Provide the (x, y) coordinate of the cell's center where the given text is located.  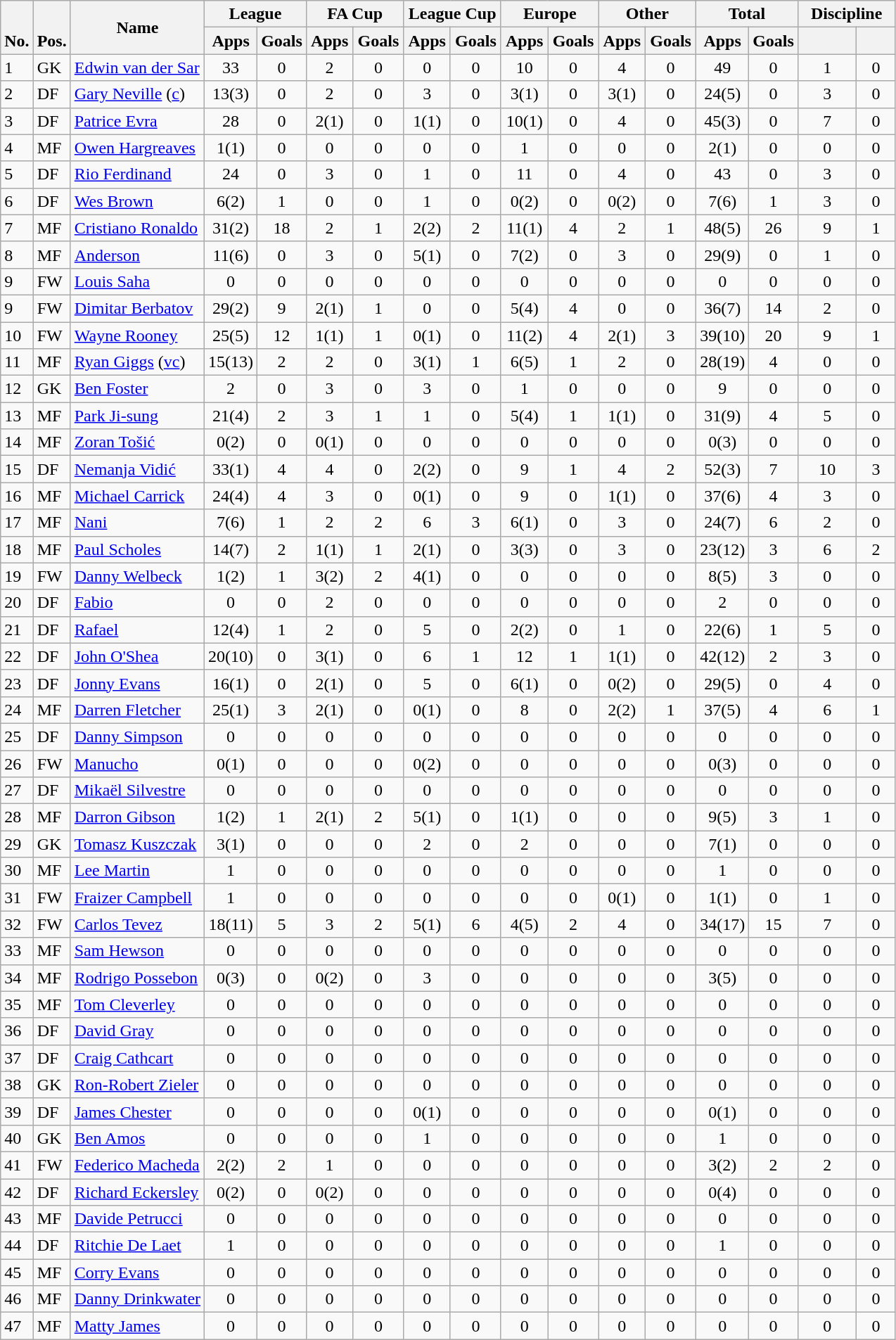
19 (17, 576)
29(2) (231, 308)
11(1) (525, 228)
7(1) (723, 844)
Ron-Robert Zieler (137, 1085)
36(7) (723, 308)
30 (17, 871)
Ritchie De Laet (137, 1246)
24(4) (231, 496)
31 (17, 898)
37(5) (723, 710)
22(6) (723, 630)
45 (17, 1272)
Louis Saha (137, 281)
29 (17, 844)
Owen Hargreaves (137, 148)
Nemanja Vidić (137, 469)
Michael Carrick (137, 496)
35 (17, 1004)
21(4) (231, 416)
Manucho (137, 763)
No. (17, 27)
3(5) (723, 978)
49 (723, 68)
41 (17, 1165)
34 (17, 978)
Cristiano Ronaldo (137, 228)
Jonny Evans (137, 683)
Dimitar Berbatov (137, 308)
28(19) (723, 362)
42(12) (723, 656)
Rafael (137, 630)
Danny Welbeck (137, 576)
Gary Neville (c) (137, 94)
Tomasz Kuszczak (137, 844)
31(2) (231, 228)
Ben Amos (137, 1138)
Mikaël Silvestre (137, 791)
7(2) (525, 255)
27 (17, 791)
Anderson (137, 255)
Total (747, 14)
Edwin van der Sar (137, 68)
Corry Evans (137, 1272)
Ben Foster (137, 389)
38 (17, 1085)
12(4) (231, 630)
4(5) (525, 924)
Other (647, 14)
Carlos Tevez (137, 924)
Ryan Giggs (vc) (137, 362)
Wayne Rooney (137, 336)
34(17) (723, 924)
16(1) (231, 683)
FA Cup (354, 14)
25(5) (231, 336)
Name (137, 27)
44 (17, 1246)
39 (17, 1111)
25(1) (231, 710)
Craig Cathcart (137, 1058)
Danny Simpson (137, 736)
33(1) (231, 469)
22 (17, 656)
14(7) (231, 549)
25 (17, 736)
32 (17, 924)
13(3) (231, 94)
Discipline (847, 14)
Davide Petrucci (137, 1219)
8(5) (723, 576)
Danny Drinkwater (137, 1299)
Matty James (137, 1326)
21 (17, 630)
11(6) (231, 255)
23 (17, 683)
3(3) (525, 549)
46 (17, 1299)
24(7) (723, 523)
Darren Fletcher (137, 710)
16 (17, 496)
15(13) (231, 362)
Wes Brown (137, 201)
40 (17, 1138)
League (256, 14)
6(5) (525, 362)
29(9) (723, 255)
45(3) (723, 121)
52(3) (723, 469)
League Cup (453, 14)
17 (17, 523)
Rio Ferdinand (137, 174)
37 (17, 1058)
13 (17, 416)
0(4) (723, 1192)
Pos. (52, 27)
Sam Hewson (137, 951)
39(10) (723, 336)
48(5) (723, 228)
Darron Gibson (137, 817)
Nani (137, 523)
47 (17, 1326)
Park Ji-sung (137, 416)
Zoran Tošić (137, 442)
Paul Scholes (137, 549)
9(5) (723, 817)
Fabio (137, 603)
18(11) (231, 924)
Tom Cleverley (137, 1004)
David Gray (137, 1031)
Federico Macheda (137, 1165)
29(5) (723, 683)
John O'Shea (137, 656)
Europe (550, 14)
4(1) (428, 576)
James Chester (137, 1111)
36 (17, 1031)
Richard Eckersley (137, 1192)
10(1) (525, 121)
42 (17, 1192)
Rodrigo Possebon (137, 978)
23(12) (723, 549)
31(9) (723, 416)
6(2) (231, 201)
20(10) (231, 656)
Patrice Evra (137, 121)
Lee Martin (137, 871)
24(5) (723, 94)
11(2) (525, 336)
37(6) (723, 496)
Fraizer Campbell (137, 898)
